Return (x, y) of the center of cell containing provided text 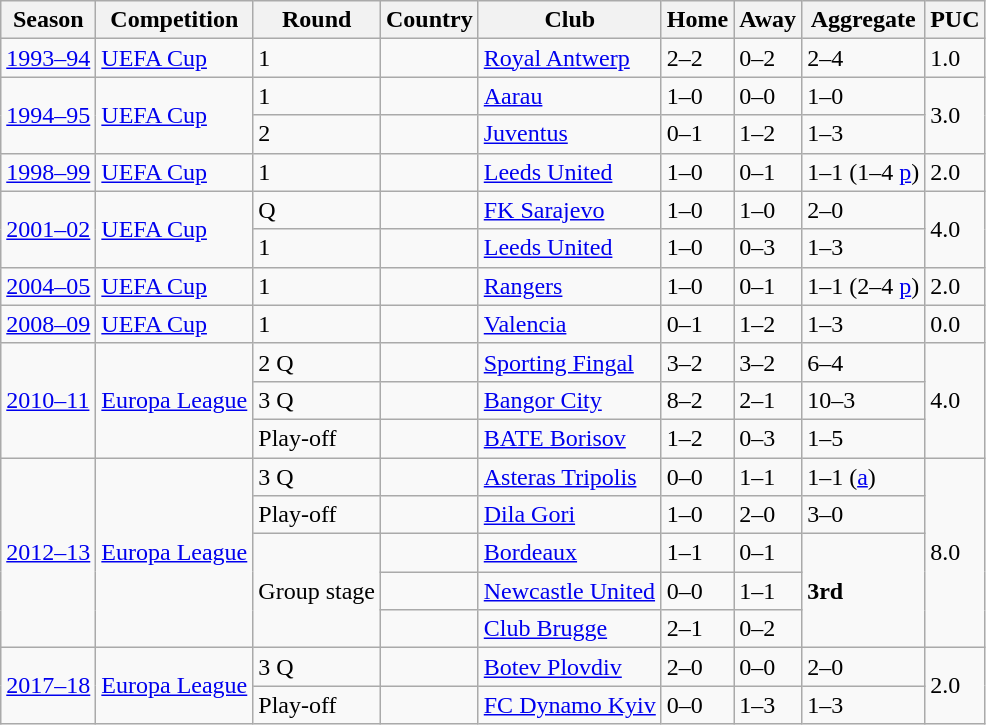
BATE Borisov (570, 438)
2017–18 (48, 686)
1.0 (955, 58)
2 (317, 134)
2012–13 (48, 553)
1–1 (1–4 p) (864, 172)
2001–02 (48, 229)
8–2 (697, 400)
2–4 (864, 58)
Aggregate (864, 20)
Competition (174, 20)
Sporting Fingal (570, 362)
2010–11 (48, 400)
2–2 (697, 58)
1–5 (864, 438)
Q (317, 210)
Aarau (570, 96)
FK Sarajevo (570, 210)
Season (48, 20)
Newcastle United (570, 591)
1998–99 (48, 172)
1–1 (a) (864, 477)
2008–09 (48, 324)
1–1 (2–4 p) (864, 286)
2 Q (317, 362)
6–4 (864, 362)
1993–94 (48, 58)
Round (317, 20)
FC Dynamo Kyiv (570, 705)
Royal Antwerp (570, 58)
Dila Gori (570, 515)
0.0 (955, 324)
Juventus (570, 134)
3–0 (864, 515)
1994–95 (48, 115)
Club Brugge (570, 629)
Away (768, 20)
2004–05 (48, 286)
Asteras Tripolis (570, 477)
3rd (864, 591)
Botev Plovdiv (570, 667)
Home (697, 20)
Country (430, 20)
8.0 (955, 553)
10–3 (864, 400)
Group stage (317, 591)
3.0 (955, 115)
Bordeaux (570, 553)
Rangers (570, 286)
PUC (955, 20)
Valencia (570, 324)
Club (570, 20)
Bangor City (570, 400)
